Identify which cell holds the provided text, then report its [x, y] central coordinate. 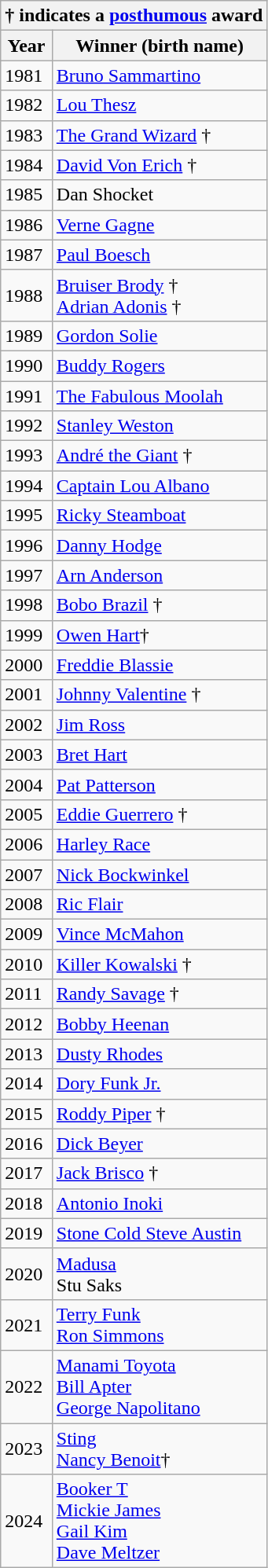
Bret Hart [160, 755]
Pat Patterson [160, 784]
2006 [27, 844]
1996 [27, 545]
2002 [27, 725]
Ric Flair [160, 905]
1987 [27, 255]
2000 [27, 665]
Harley Race [160, 844]
2005 [27, 814]
2001 [27, 695]
Manami Toyota Bill Apter George Napolitano [160, 1386]
2018 [27, 1203]
Vince McMahon [160, 935]
Madusa Stu Saks [160, 1273]
Verne Gagne [160, 225]
David Von Erich † [160, 165]
Freddie Blassie [160, 665]
Buddy Rogers [160, 365]
Stanley Weston [160, 426]
Winner (birth name) [160, 46]
Lou Thesz [160, 105]
2010 [27, 964]
1992 [27, 426]
Dan Shocket [160, 195]
1993 [27, 456]
2020 [27, 1273]
2009 [27, 935]
2017 [27, 1173]
1990 [27, 365]
2015 [27, 1114]
Danny Hodge [160, 545]
2021 [27, 1325]
Bobby Heenan [160, 1024]
1985 [27, 195]
1983 [27, 135]
Year [27, 46]
Jim Ross [160, 725]
Ricky Steamboat [160, 516]
1984 [27, 165]
Arn Anderson [160, 575]
2011 [27, 994]
Roddy Piper † [160, 1114]
André the Giant † [160, 456]
Terry Funk Ron Simmons [160, 1325]
2007 [27, 875]
Sting Nancy Benoit† [160, 1448]
1995 [27, 516]
Dory Funk Jr. [160, 1084]
Booker T Mickie James Gail Kim Dave Meltzer [160, 1522]
Bruiser Brody †Adrian Adonis † [160, 296]
Randy Savage † [160, 994]
1988 [27, 296]
1982 [27, 105]
1994 [27, 486]
Captain Lou Albano [160, 486]
Killer Kowalski † [160, 964]
2019 [27, 1233]
The Fabulous Moolah [160, 395]
2003 [27, 755]
2008 [27, 905]
1989 [27, 336]
2023 [27, 1448]
2014 [27, 1084]
Eddie Guerrero † [160, 814]
Antonio Inoki [160, 1203]
1998 [27, 605]
Bruno Sammartino [160, 75]
1997 [27, 575]
Paul Boesch [160, 255]
2024 [27, 1522]
† indicates a posthumous award [134, 16]
Nick Bockwinkel [160, 875]
1999 [27, 635]
Dick Beyer [160, 1144]
2013 [27, 1054]
2022 [27, 1386]
2004 [27, 784]
1981 [27, 75]
1991 [27, 395]
Johnny Valentine † [160, 695]
Stone Cold Steve Austin [160, 1233]
Bobo Brazil † [160, 605]
Dusty Rhodes [160, 1054]
2016 [27, 1144]
The Grand Wizard † [160, 135]
Gordon Solie [160, 336]
1986 [27, 225]
Jack Brisco † [160, 1173]
Owen Hart† [160, 635]
2012 [27, 1024]
